Pinpoint the cell where the given text exists, returning its [X, Y] midpoint coordinate. 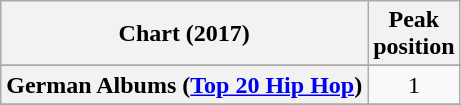
Peakposition [414, 34]
German Albums (Top 20 Hip Hop) [184, 85]
Chart (2017) [184, 34]
1 [414, 85]
